From the cell containing the given text, extract its center point as [x, y] coordinate. 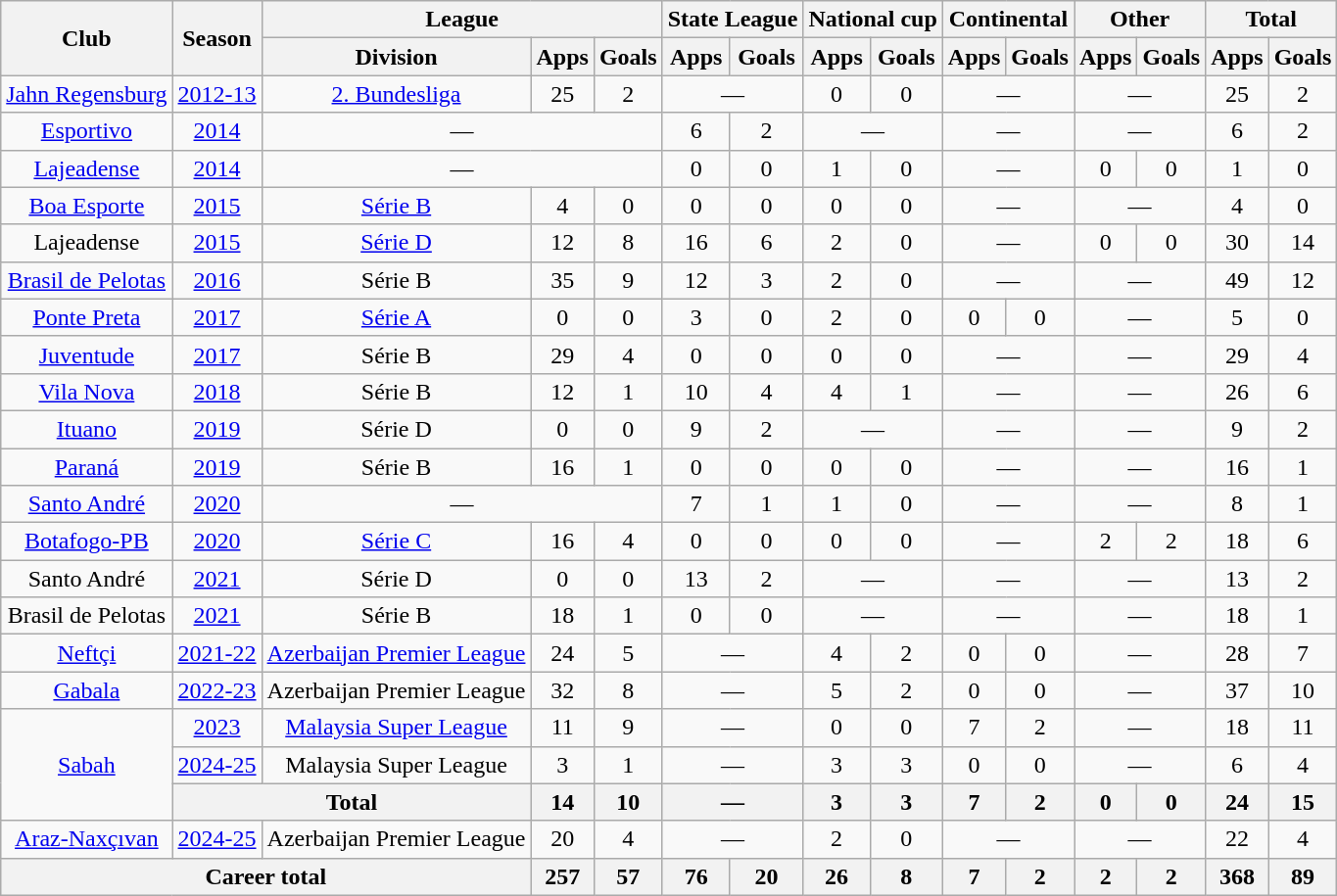
Season [217, 38]
Club [86, 38]
368 [1237, 876]
32 [562, 690]
2022-23 [217, 690]
Jahn Regensburg [86, 94]
Gabala [86, 690]
Araz-Naxçıvan [86, 839]
Vila Nova [86, 392]
2018 [217, 392]
2012-13 [217, 94]
Division [396, 57]
Career total [266, 876]
Juventude [86, 354]
Esportivo [86, 131]
89 [1303, 876]
National cup [873, 20]
Neftçi [86, 653]
Série A [396, 317]
28 [1237, 653]
League [462, 20]
Ituano [86, 429]
30 [1237, 243]
76 [695, 876]
37 [1237, 690]
2016 [217, 280]
257 [562, 876]
2021-22 [217, 653]
Sabah [86, 765]
Boa Esporte [86, 206]
Continental [1008, 20]
35 [562, 280]
Série C [396, 542]
Other [1139, 20]
Botafogo-PB [86, 542]
2. Bundesliga [396, 94]
Paraná [86, 467]
State League [733, 20]
49 [1237, 280]
15 [1303, 802]
57 [628, 876]
2023 [217, 728]
Ponte Preta [86, 317]
22 [1237, 839]
